Provide the [X, Y] coordinate of the cell's center where the given text is located.  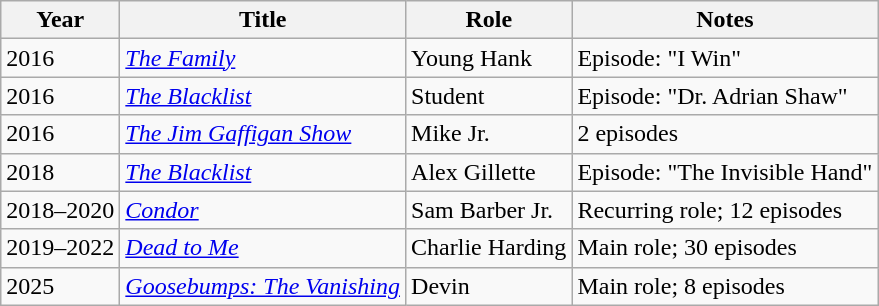
Dead to Me [263, 248]
2018–2020 [60, 210]
Student [489, 96]
Recurring role; 12 episodes [725, 210]
Charlie Harding [489, 248]
Sam Barber Jr. [489, 210]
Main role; 30 episodes [725, 248]
The Jim Gaffigan Show [263, 134]
2018 [60, 172]
The Family [263, 58]
Episode: "The Invisible Hand" [725, 172]
2025 [60, 286]
Episode: "I Win" [725, 58]
2019–2022 [60, 248]
Title [263, 20]
Role [489, 20]
2 episodes [725, 134]
Notes [725, 20]
Mike Jr. [489, 134]
Condor [263, 210]
Main role; 8 episodes [725, 286]
Young Hank [489, 58]
Devin [489, 286]
Year [60, 20]
Alex Gillette [489, 172]
Goosebumps: The Vanishing [263, 286]
Episode: "Dr. Adrian Shaw" [725, 96]
